Return [x, y] of the center of cell containing provided text 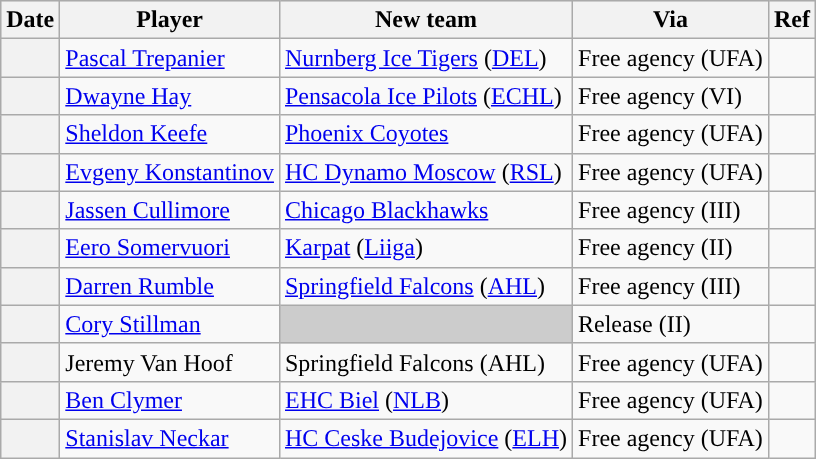
Karpat (Liiga) [426, 248]
Chicago Blackhawks [426, 210]
Evgeny Konstantinov [170, 172]
Date [30, 20]
Pascal Trepanier [170, 58]
Player [170, 20]
Jeremy Van Hoof [170, 362]
Darren Rumble [170, 286]
HC Ceske Budejovice (ELH) [426, 438]
Phoenix Coyotes [426, 134]
Via [671, 20]
Eero Somervuori [170, 248]
New team [426, 20]
Ref [792, 20]
Sheldon Keefe [170, 134]
Release (II) [671, 324]
Free agency (II) [671, 248]
Cory Stillman [170, 324]
Pensacola Ice Pilots (ECHL) [426, 96]
Stanislav Neckar [170, 438]
EHC Biel (NLB) [426, 400]
Ben Clymer [170, 400]
Jassen Cullimore [170, 210]
Nurnberg Ice Tigers (DEL) [426, 58]
Dwayne Hay [170, 96]
HC Dynamo Moscow (RSL) [426, 172]
Free agency (VI) [671, 96]
